Return the [X, Y] coordinate for the center point of the cell that contains the specified text.  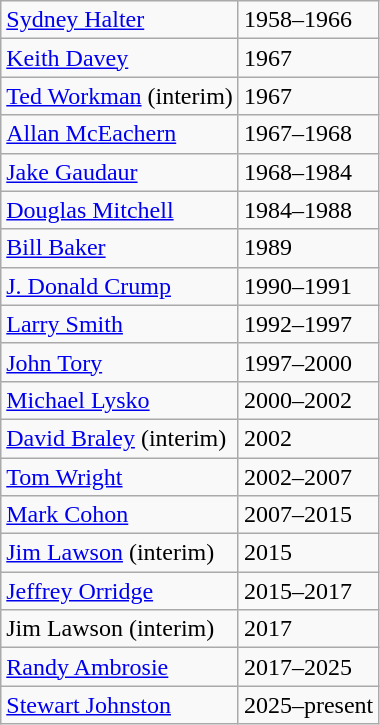
Douglas Mitchell [120, 210]
Stewart Johnston [120, 705]
Keith Davey [120, 58]
Ted Workman (interim) [120, 96]
1967–1968 [308, 134]
Mark Cohon [120, 515]
David Braley (interim) [120, 438]
2025–present [308, 705]
Tom Wright [120, 477]
1984–1988 [308, 210]
J. Donald Crump [120, 286]
Jake Gaudaur [120, 172]
2002 [308, 438]
2002–2007 [308, 477]
Jeffrey Orridge [120, 591]
1997–2000 [308, 362]
2000–2002 [308, 400]
2007–2015 [308, 515]
Michael Lysko [120, 400]
2017–2025 [308, 667]
John Tory [120, 362]
1992–1997 [308, 324]
1989 [308, 248]
Bill Baker [120, 248]
1968–1984 [308, 172]
1990–1991 [308, 286]
Randy Ambrosie [120, 667]
1958–1966 [308, 20]
2015 [308, 553]
Larry Smith [120, 324]
2017 [308, 629]
2015–2017 [308, 591]
Sydney Halter [120, 20]
Allan McEachern [120, 134]
